Scan for the cell matching the given text and deliver its [X, Y] coordinate at center. 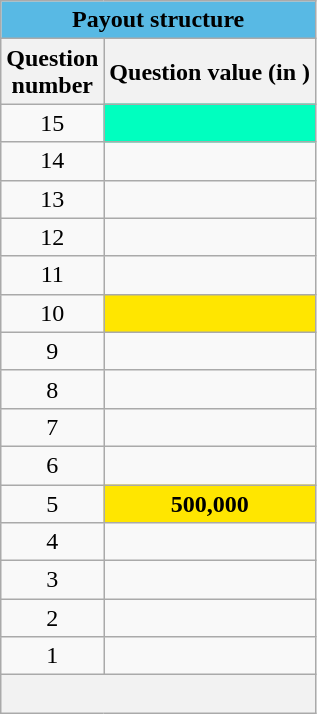
12 [52, 237]
9 [52, 351]
7 [52, 427]
1 [52, 656]
5 [52, 503]
15 [52, 123]
500,000 [210, 503]
4 [52, 542]
6 [52, 465]
Question value (in ) [210, 72]
Payout structure [158, 20]
8 [52, 389]
3 [52, 580]
11 [52, 275]
2 [52, 618]
13 [52, 199]
10 [52, 313]
14 [52, 161]
Questionnumber [52, 72]
